From the cell containing the given text, extract its center point as (X, Y) coordinate. 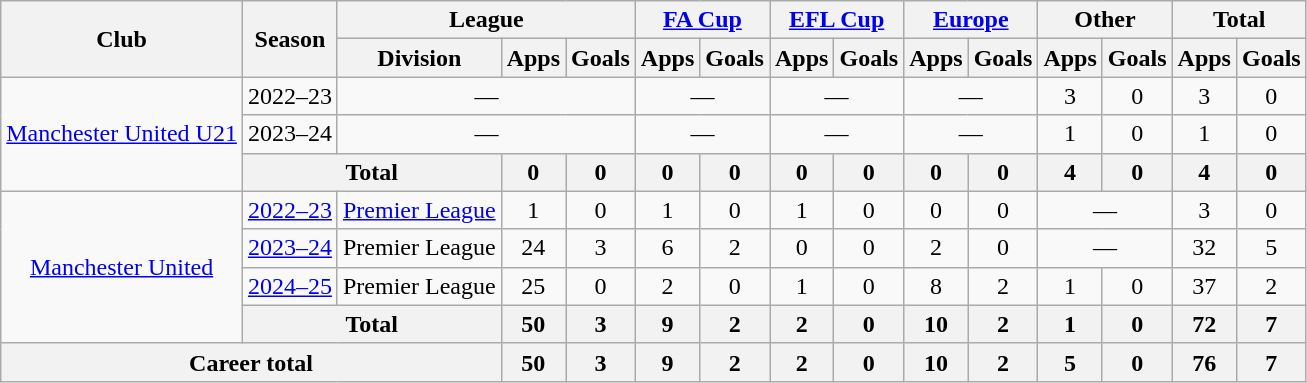
24 (533, 248)
Europe (971, 20)
Career total (251, 362)
FA Cup (702, 20)
37 (1204, 286)
72 (1204, 324)
Club (122, 39)
Other (1105, 20)
EFL Cup (837, 20)
Manchester United U21 (122, 134)
25 (533, 286)
32 (1204, 248)
Division (419, 58)
76 (1204, 362)
League (486, 20)
Manchester United (122, 267)
6 (667, 248)
8 (936, 286)
2024–25 (290, 286)
Season (290, 39)
